Output the [X, Y] coordinate of the center of the cell containing the given text.  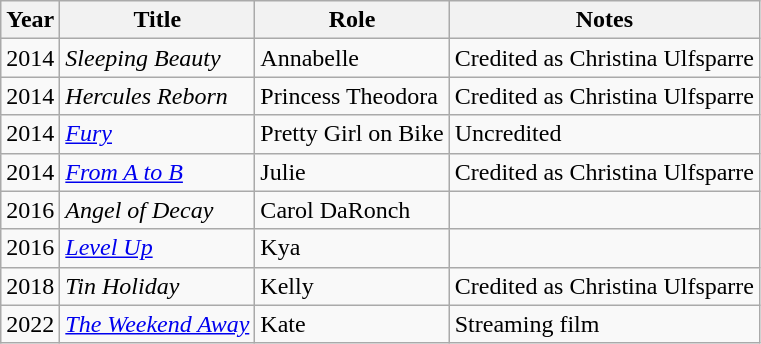
Role [352, 20]
Annabelle [352, 58]
Kya [352, 248]
Notes [604, 20]
2018 [30, 286]
Hercules Reborn [158, 96]
Streaming film [604, 324]
Carol DaRonch [352, 210]
Level Up [158, 248]
Julie [352, 172]
From A to B [158, 172]
Angel of Decay [158, 210]
2022 [30, 324]
Uncredited [604, 134]
Tin Holiday [158, 286]
Sleeping Beauty [158, 58]
Pretty Girl on Bike [352, 134]
Princess Theodora [352, 96]
Fury [158, 134]
Title [158, 20]
Kate [352, 324]
Year [30, 20]
The Weekend Away [158, 324]
Kelly [352, 286]
